Return [x, y] of the center of cell containing provided text 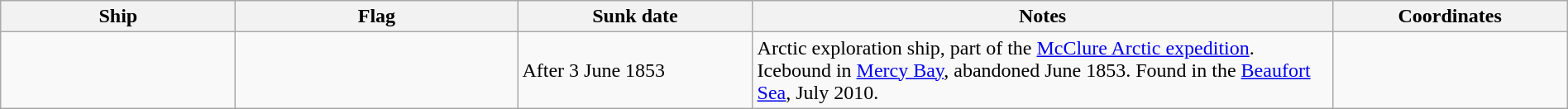
Ship [118, 17]
Sunk date [635, 17]
Notes [1042, 17]
Flag [377, 17]
Coordinates [1450, 17]
Arctic exploration ship, part of the McClure Arctic expedition. Icebound in Mercy Bay, abandoned June 1853. Found in the Beaufort Sea, July 2010. [1042, 70]
After 3 June 1853 [635, 70]
